Find where the given text appears and provide that cell's center as (X, Y) coordinate. 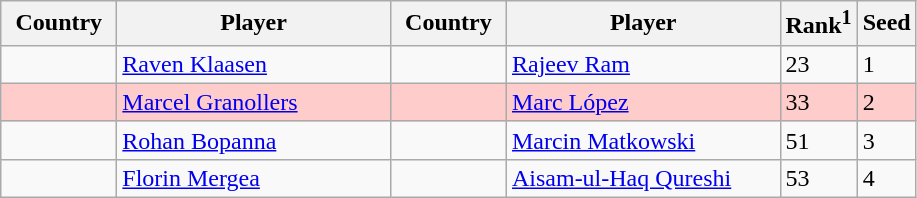
Aisam-ul-Haq Qureshi (643, 178)
3 (886, 140)
33 (818, 102)
Seed (886, 24)
1 (886, 64)
Marc López (643, 102)
2 (886, 102)
53 (818, 178)
Florin Mergea (254, 178)
Rank1 (818, 24)
23 (818, 64)
Rajeev Ram (643, 64)
Marcin Matkowski (643, 140)
51 (818, 140)
Rohan Bopanna (254, 140)
Marcel Granollers (254, 102)
Raven Klaasen (254, 64)
4 (886, 178)
